Determine the [X, Y] coordinate at the center of the cell enclosing the given text.  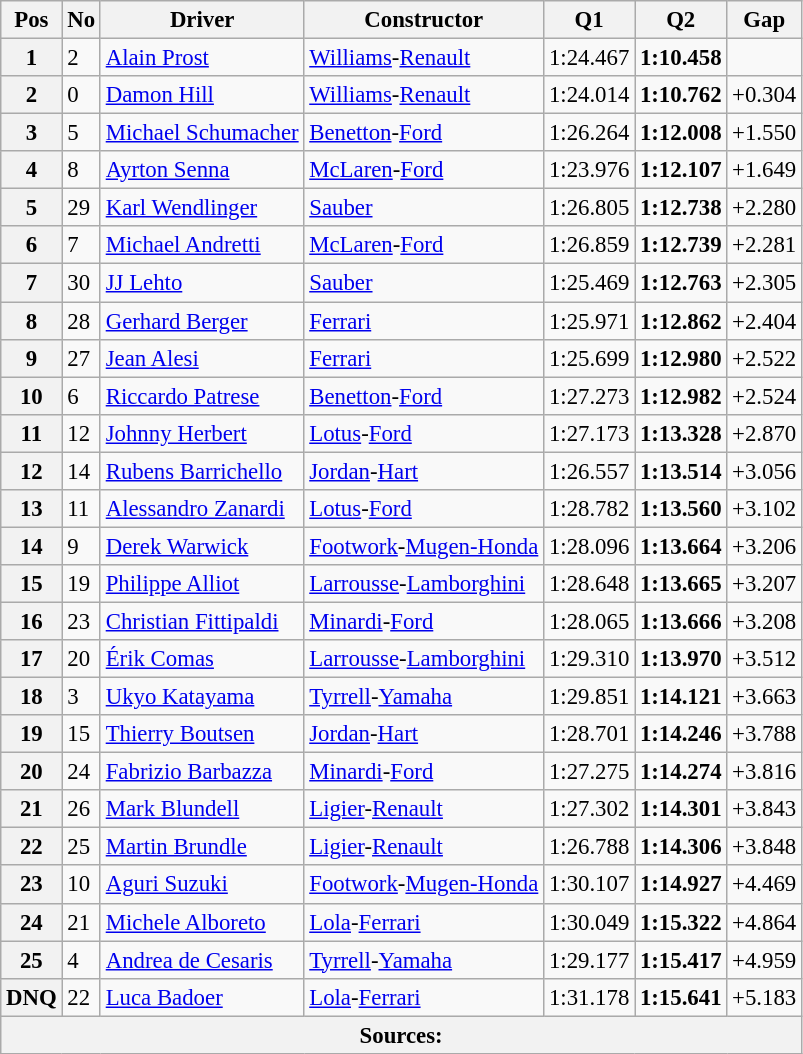
1:27.173 [590, 433]
Jean Alesi [202, 358]
Alain Prost [202, 58]
Michael Schumacher [202, 133]
1:26.859 [590, 245]
1:27.273 [590, 396]
Sources: [402, 1035]
+3.512 [764, 659]
1:13.328 [681, 433]
28 [81, 321]
Andrea de Cesaris [202, 960]
1:10.458 [681, 58]
1:13.514 [681, 471]
1:12.862 [681, 321]
1:28.648 [590, 584]
1:25.699 [590, 358]
Martin Brundle [202, 847]
Michele Alboreto [202, 922]
1:13.665 [681, 584]
1:14.927 [681, 885]
1:12.107 [681, 170]
Aguri Suzuki [202, 885]
30 [81, 283]
1:12.980 [681, 358]
+3.843 [764, 809]
+3.816 [764, 772]
+4.469 [764, 885]
1:15.417 [681, 960]
26 [81, 809]
1:28.096 [590, 546]
Thierry Boutsen [202, 734]
+3.206 [764, 546]
1:14.301 [681, 809]
Constructor [424, 20]
1:26.805 [590, 208]
+3.788 [764, 734]
+3.663 [764, 697]
1:26.788 [590, 847]
1:29.177 [590, 960]
+2.281 [764, 245]
1:13.560 [681, 509]
Ayrton Senna [202, 170]
Q2 [681, 20]
Alessandro Zanardi [202, 509]
+2.870 [764, 433]
+3.102 [764, 509]
1:29.310 [590, 659]
1:29.851 [590, 697]
DNQ [32, 997]
1:23.976 [590, 170]
Philippe Alliot [202, 584]
27 [81, 358]
Damon Hill [202, 95]
1:25.971 [590, 321]
+2.280 [764, 208]
1:27.302 [590, 809]
+4.959 [764, 960]
1:26.557 [590, 471]
JJ Lehto [202, 283]
No [81, 20]
+3.056 [764, 471]
Q1 [590, 20]
18 [32, 697]
1:12.008 [681, 133]
+2.305 [764, 283]
+3.207 [764, 584]
17 [32, 659]
1:13.970 [681, 659]
Michael Andretti [202, 245]
1:14.246 [681, 734]
16 [32, 621]
1:13.664 [681, 546]
1:15.322 [681, 922]
+1.550 [764, 133]
1:28.782 [590, 509]
1:30.107 [590, 885]
1:13.666 [681, 621]
1:27.275 [590, 772]
1:12.982 [681, 396]
Luca Badoer [202, 997]
1:28.701 [590, 734]
1:24.014 [590, 95]
Karl Wendlinger [202, 208]
1:14.274 [681, 772]
+3.848 [764, 847]
1:14.121 [681, 697]
1:25.469 [590, 283]
1:15.641 [681, 997]
1 [32, 58]
Mark Blundell [202, 809]
Gerhard Berger [202, 321]
1:12.763 [681, 283]
+4.864 [764, 922]
1:12.738 [681, 208]
0 [81, 95]
+5.183 [764, 997]
+1.649 [764, 170]
1:30.049 [590, 922]
+2.524 [764, 396]
Christian Fittipaldi [202, 621]
+2.404 [764, 321]
Driver [202, 20]
1:24.467 [590, 58]
Érik Comas [202, 659]
Gap [764, 20]
Rubens Barrichello [202, 471]
1:28.065 [590, 621]
+3.208 [764, 621]
1:10.762 [681, 95]
+0.304 [764, 95]
1:12.739 [681, 245]
+2.522 [764, 358]
1:31.178 [590, 997]
Pos [32, 20]
Riccardo Patrese [202, 396]
1:14.306 [681, 847]
Johnny Herbert [202, 433]
Fabrizio Barbazza [202, 772]
13 [32, 509]
Ukyo Katayama [202, 697]
1:26.264 [590, 133]
29 [81, 208]
Derek Warwick [202, 546]
